Provide the [X, Y] coordinate of the cell's center where the given text is located.  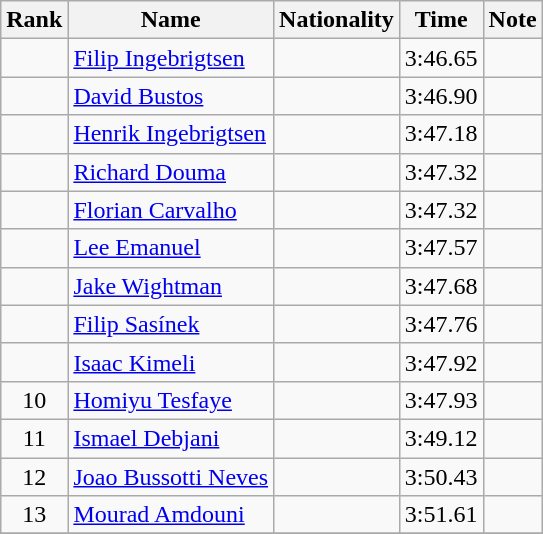
Florian Carvalho [171, 210]
11 [34, 438]
12 [34, 477]
3:47.92 [441, 362]
Joao Bussotti Neves [171, 477]
Lee Emanuel [171, 248]
Homiyu Tesfaye [171, 400]
3:47.68 [441, 286]
Filip Sasínek [171, 324]
3:47.93 [441, 400]
3:49.12 [441, 438]
Mourad Amdouni [171, 515]
Richard Douma [171, 172]
Time [441, 20]
David Bustos [171, 96]
3:47.76 [441, 324]
Rank [34, 20]
3:46.65 [441, 58]
3:51.61 [441, 515]
Isaac Kimeli [171, 362]
Filip Ingebrigtsen [171, 58]
3:50.43 [441, 477]
Ismael Debjani [171, 438]
3:47.18 [441, 134]
3:47.57 [441, 248]
3:46.90 [441, 96]
Henrik Ingebrigtsen [171, 134]
Jake Wightman [171, 286]
13 [34, 515]
Note [512, 20]
10 [34, 400]
Name [171, 20]
Nationality [337, 20]
